From the cell containing the given text, extract its center point as [x, y] coordinate. 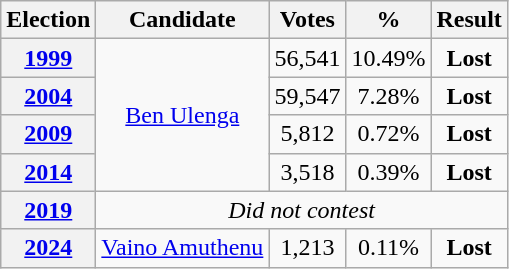
1,213 [308, 248]
0.11% [388, 248]
Votes [308, 20]
5,812 [308, 134]
56,541 [308, 58]
3,518 [308, 172]
Election [48, 20]
10.49% [388, 58]
Did not contest [302, 210]
1999 [48, 58]
0.39% [388, 172]
Ben Ulenga [182, 115]
2019 [48, 210]
% [388, 20]
Vaino Amuthenu [182, 248]
Candidate [182, 20]
59,547 [308, 96]
2004 [48, 96]
Result [469, 20]
7.28% [388, 96]
0.72% [388, 134]
2009 [48, 134]
2024 [48, 248]
2014 [48, 172]
